Extract the (x, y) coordinate from the center of the cell holding the provided text.  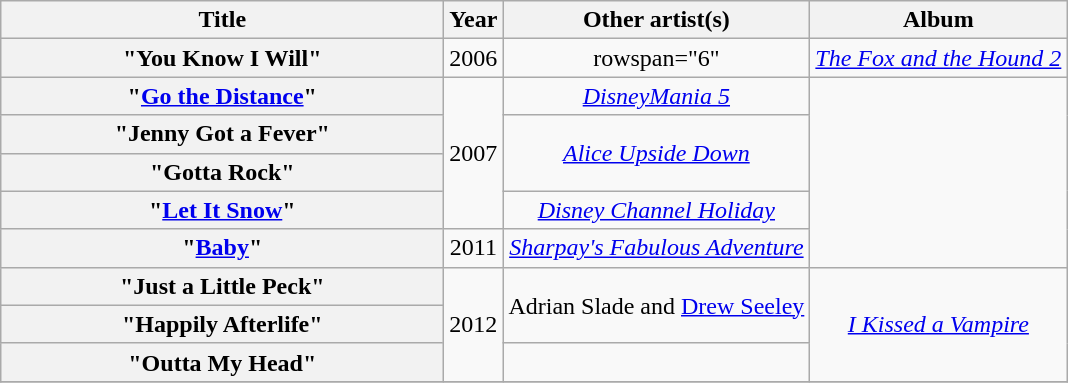
2007 (474, 153)
"Go the Distance" (222, 96)
DisneyMania 5 (656, 96)
Year (474, 20)
"Happily Afterlife" (222, 324)
rowspan="6" (656, 58)
The Fox and the Hound 2 (938, 58)
"Baby" (222, 248)
2006 (474, 58)
"You Know I Will" (222, 58)
Title (222, 20)
"Let It Snow" (222, 210)
Other artist(s) (656, 20)
"Outta My Head" (222, 362)
Album (938, 20)
Disney Channel Holiday (656, 210)
"Jenny Got a Fever" (222, 134)
"Just a Little Peck" (222, 286)
Alice Upside Down (656, 153)
2011 (474, 248)
2012 (474, 324)
"Gotta Rock" (222, 172)
I Kissed a Vampire (938, 324)
Sharpay's Fabulous Adventure (656, 248)
Adrian Slade and Drew Seeley (656, 305)
